Return the [x, y] coordinate for the center point of the cell that contains the specified text.  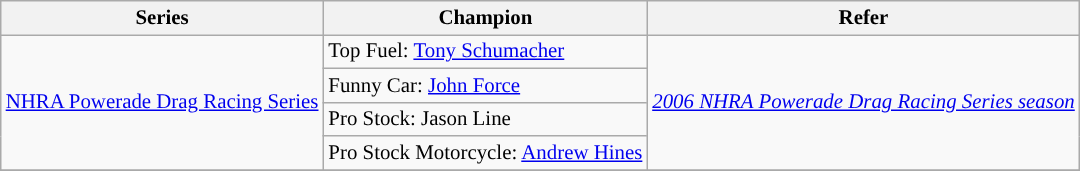
Funny Car: John Force [485, 85]
Refer [863, 18]
Pro Stock: Jason Line [485, 119]
Top Fuel: Tony Schumacher [485, 51]
Series [162, 18]
Champion [485, 18]
2006 NHRA Powerade Drag Racing Series season [863, 102]
Pro Stock Motorcycle: Andrew Hines [485, 153]
NHRA Powerade Drag Racing Series [162, 102]
